Return [x, y] of the center of cell containing provided text 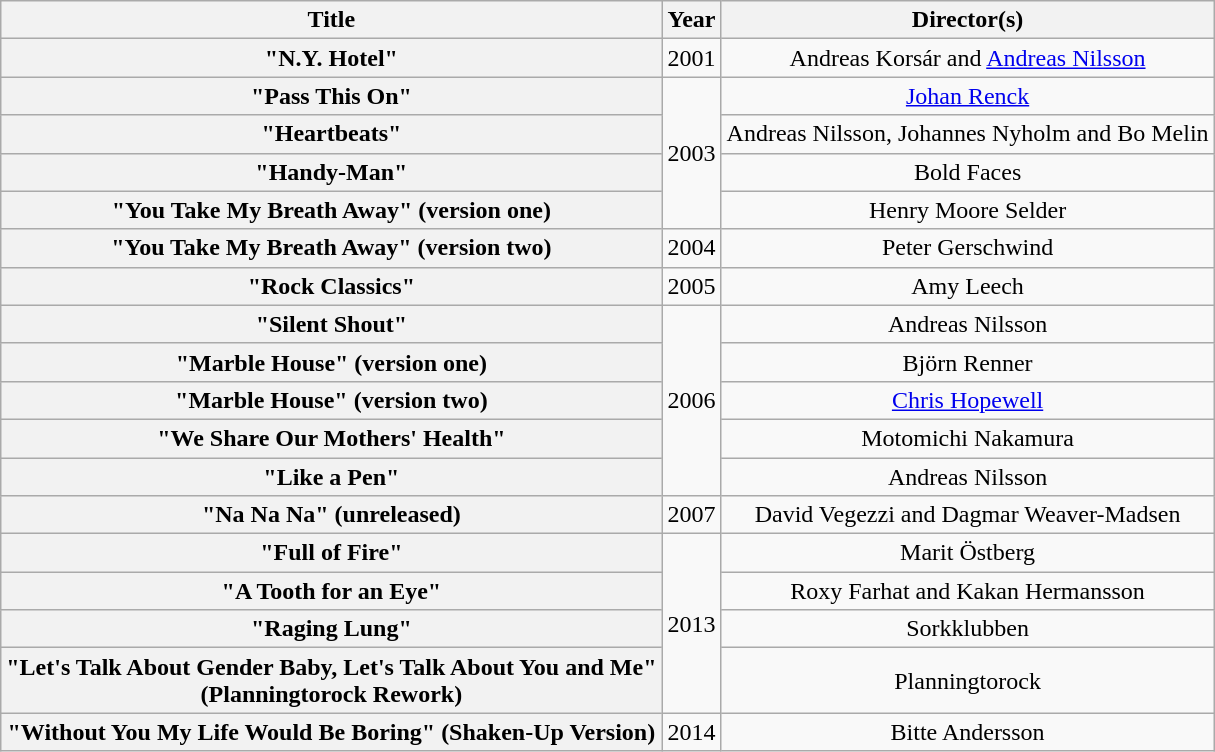
"Without You My Life Would Be Boring" (Shaken-Up Version) [332, 732]
2001 [692, 58]
"Handy-Man" [332, 172]
"A Tooth for an Eye" [332, 591]
Amy Leech [968, 286]
Henry Moore Selder [968, 210]
2006 [692, 400]
Marit Östberg [968, 553]
Andreas Korsár and Andreas Nilsson [968, 58]
2004 [692, 248]
"Raging Lung" [332, 629]
"Marble House" (version two) [332, 400]
2014 [692, 732]
Chris Hopewell [968, 400]
"You Take My Breath Away" (version two) [332, 248]
Björn Renner [968, 362]
"Silent Shout" [332, 324]
Bitte Andersson [968, 732]
Motomichi Nakamura [968, 438]
Sorkklubben [968, 629]
2013 [692, 624]
Bold Faces [968, 172]
Title [332, 20]
Roxy Farhat and Kakan Hermansson [968, 591]
Year [692, 20]
"We Share Our Mothers' Health" [332, 438]
David Vegezzi and Dagmar Weaver-Madsen [968, 515]
Peter Gerschwind [968, 248]
2003 [692, 153]
"Pass This On" [332, 96]
2007 [692, 515]
"Heartbeats" [332, 134]
"Rock Classics" [332, 286]
"Na Na Na" (unreleased) [332, 515]
"Like a Pen" [332, 477]
Director(s) [968, 20]
Johan Renck [968, 96]
Planningtorock [968, 680]
"You Take My Breath Away" (version one) [332, 210]
Andreas Nilsson, Johannes Nyholm and Bo Melin [968, 134]
"Marble House" (version one) [332, 362]
"Let's Talk About Gender Baby, Let's Talk About You and Me"(Planningtorock Rework) [332, 680]
2005 [692, 286]
"Full of Fire" [332, 553]
"N.Y. Hotel" [332, 58]
